Search for the cell housing the specified text and yield its (X, Y) center coordinate. 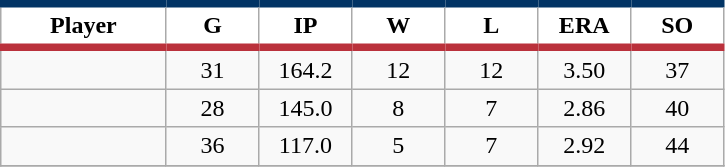
40 (678, 108)
2.86 (584, 108)
5 (398, 146)
ERA (584, 26)
37 (678, 68)
117.0 (306, 146)
164.2 (306, 68)
L (492, 26)
G (212, 26)
IP (306, 26)
145.0 (306, 108)
36 (212, 146)
3.50 (584, 68)
28 (212, 108)
W (398, 26)
SO (678, 26)
2.92 (584, 146)
31 (212, 68)
44 (678, 146)
Player (84, 26)
8 (398, 108)
